Detect which cell encompasses the target text, then output its (x, y) center coordinate. 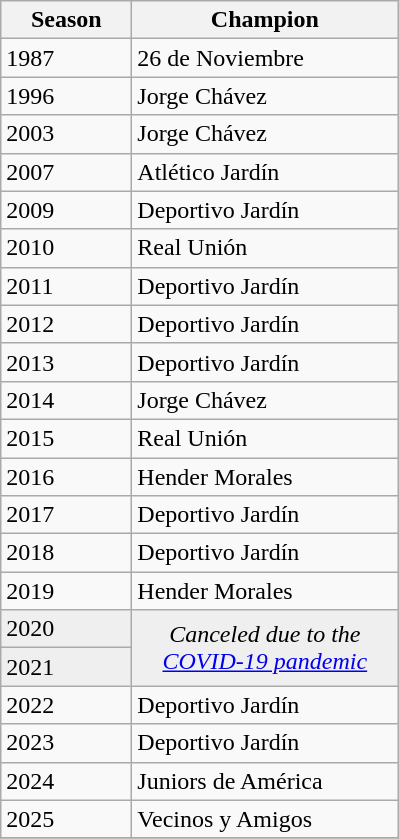
2022 (66, 705)
2025 (66, 819)
2007 (66, 172)
Vecinos y Amigos (265, 819)
2009 (66, 210)
2011 (66, 286)
Season (66, 20)
2014 (66, 400)
2015 (66, 438)
1996 (66, 96)
2019 (66, 591)
Juniors de América (265, 781)
2013 (66, 362)
2021 (66, 667)
1987 (66, 58)
Atlético Jardín (265, 172)
2018 (66, 553)
Canceled due to the COVID-19 pandemic (265, 648)
2017 (66, 515)
2023 (66, 743)
2003 (66, 134)
2010 (66, 248)
Champion (265, 20)
26 de Noviembre (265, 58)
2012 (66, 324)
2016 (66, 477)
2024 (66, 781)
2020 (66, 629)
